From the cell containing the given text, extract its center point as [x, y] coordinate. 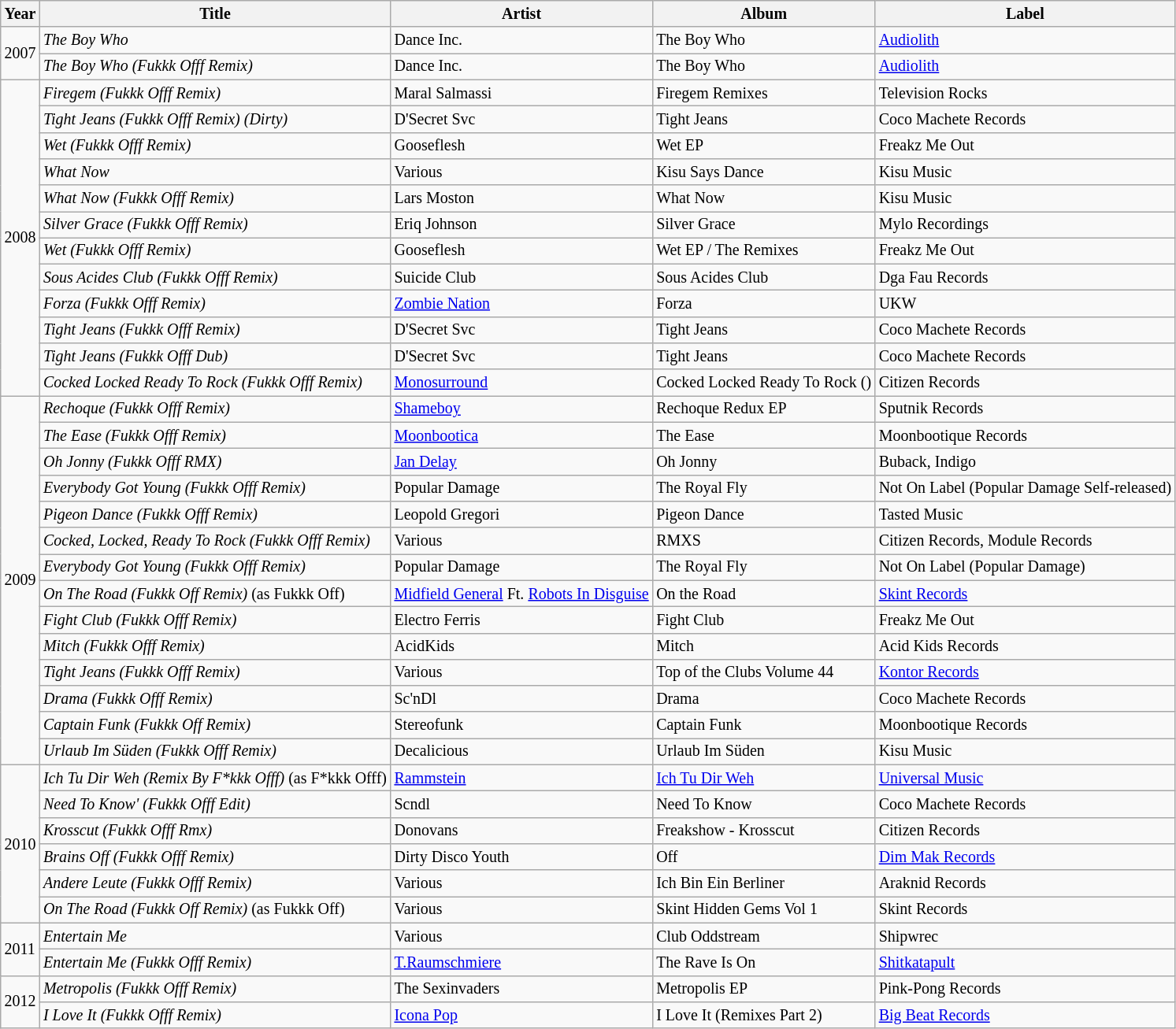
Captain Funk [764, 726]
Firegem Remixes [764, 93]
Skint Hidden Gems Vol 1 [764, 910]
RMXS [764, 540]
2010 [20, 844]
Dirty Disco Youth [521, 857]
I Love It (Fukkk Offf Remix) [215, 1016]
Dim Mak Records [1026, 857]
Metropolis (Fukkk Offf Remix) [215, 989]
Entertain Me [215, 935]
Pigeon Dance [764, 515]
The Boy Who (Fukkk Offf Remix) [215, 66]
Urlaub Im Süden (Fukkk Offf Remix) [215, 751]
Lars Moston [521, 198]
The Rave Is On [764, 962]
2012 [20, 1001]
Label [1026, 14]
Wet EP / The Remixes [764, 250]
Club Oddstream [764, 935]
Rechoque (Fukkk Offf Remix) [215, 409]
Leopold Gregori [521, 515]
Fight Club [764, 620]
Captain Funk (Fukkk Off Remix) [215, 726]
Universal Music [1026, 778]
Drama (Fukkk Offf Remix) [215, 699]
Monosurround [521, 383]
The Ease [764, 436]
Mitch [764, 646]
Jan Delay [521, 461]
Mitch (Fukkk Offf Remix) [215, 646]
Buback, Indigo [1026, 461]
AcidKids [521, 646]
Ich Tu Dir Weh (Remix By F*kkk Offf) (as F*kkk Offf) [215, 778]
Freakshow - Krosscut [764, 831]
2009 [20, 581]
Andere Leute (Fukkk Offf Remix) [215, 883]
Araknid Records [1026, 883]
Ich Bin Ein Berliner [764, 883]
T.Raumschmiere [521, 962]
On the Road [764, 594]
Maral Salmassi [521, 93]
Pink-Pong Records [1026, 989]
Silver Grace (Fukkk Offf Remix) [215, 225]
Brains Off (Fukkk Offf Remix) [215, 857]
Mylo Recordings [1026, 225]
Not On Label (Popular Damage Self-released) [1026, 488]
Big Beat Records [1026, 1016]
Tight Jeans (Fukkk Offf Dub) [215, 356]
Artist [521, 14]
Kontor Records [1026, 672]
Shipwrec [1026, 935]
Suicide Club [521, 277]
Sous Acides Club [764, 277]
Oh Jonny (Fukkk Offf RMX) [215, 461]
Entertain Me (Fukkk Offf Remix) [215, 962]
I Love It (Remixes Part 2) [764, 1016]
Krosscut (Fukkk Offf Rmx) [215, 831]
2007 [20, 54]
Sc'nDl [521, 699]
Pigeon Dance (Fukkk Offf Remix) [215, 515]
Television Rocks [1026, 93]
Forza [764, 304]
Cocked, Locked, Ready To Rock (Fukkk Offf Remix) [215, 540]
Zombie Nation [521, 304]
Drama [764, 699]
Sous Acides Club (Fukkk Offf Remix) [215, 277]
Year [20, 14]
Tasted Music [1026, 515]
2011 [20, 949]
What Now (Fukkk Offf Remix) [215, 198]
Fight Club (Fukkk Offf Remix) [215, 620]
Dga Fau Records [1026, 277]
Silver Grace [764, 225]
UKW [1026, 304]
The Ease (Fukkk Offf Remix) [215, 436]
Top of the Clubs Volume 44 [764, 672]
Shameboy [521, 409]
Cocked Locked Ready To Rock () [764, 383]
Off [764, 857]
Firegem (Fukkk Offf Remix) [215, 93]
The Sexinvaders [521, 989]
Not On Label (Popular Damage) [1026, 567]
Sputnik Records [1026, 409]
Rechoque Redux EP [764, 409]
Citizen Records, Module Records [1026, 540]
Album [764, 14]
Stereofunk [521, 726]
Metropolis EP [764, 989]
Need To Know [764, 805]
Urlaub Im Süden [764, 751]
Cocked Locked Ready To Rock (Fukkk Offf Remix) [215, 383]
Decalicious [521, 751]
Rammstein [521, 778]
Kisu Says Dance [764, 172]
Tight Jeans (Fukkk Offf Remix) (Dirty) [215, 120]
Forza (Fukkk Offf Remix) [215, 304]
Icona Pop [521, 1016]
Scndl [521, 805]
Ich Tu Dir Weh [764, 778]
Title [215, 14]
Oh Jonny [764, 461]
Acid Kids Records [1026, 646]
Electro Ferris [521, 620]
Eriq Johnson [521, 225]
Moonbootica [521, 436]
Donovans [521, 831]
Need To Know' (Fukkk Offf Edit) [215, 805]
2008 [20, 238]
Shitkatapult [1026, 962]
Wet EP [764, 145]
Midfield General Ft. Robots In Disguise [521, 594]
